Locate the cell with the specified text and output its (x, y) center coordinate. 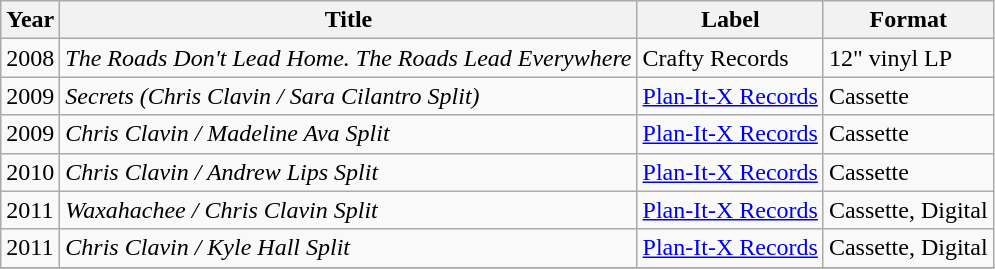
Label (730, 20)
Format (908, 20)
The Roads Don't Lead Home. The Roads Lead Everywhere (348, 58)
Secrets (Chris Clavin / Sara Cilantro Split) (348, 96)
Chris Clavin / Madeline Ava Split (348, 134)
2008 (30, 58)
Chris Clavin / Kyle Hall Split (348, 248)
12" vinyl LP (908, 58)
Crafty Records (730, 58)
Title (348, 20)
Chris Clavin / Andrew Lips Split (348, 172)
Year (30, 20)
2010 (30, 172)
Waxahachee / Chris Clavin Split (348, 210)
